Detect which cell encompasses the target text, then output its (X, Y) center coordinate. 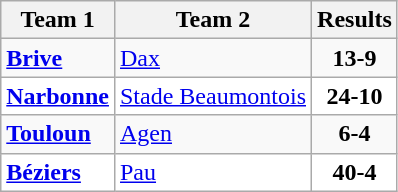
Team 1 (58, 20)
24-10 (355, 96)
Béziers (58, 172)
Dax (212, 58)
Brive (58, 58)
Team 2 (212, 20)
40-4 (355, 172)
Narbonne (58, 96)
13-9 (355, 58)
Stade Beaumontois (212, 96)
Agen (212, 134)
6-4 (355, 134)
Touloun (58, 134)
Results (355, 20)
Pau (212, 172)
